Find where the given text appears and provide that cell's center as (x, y) coordinate. 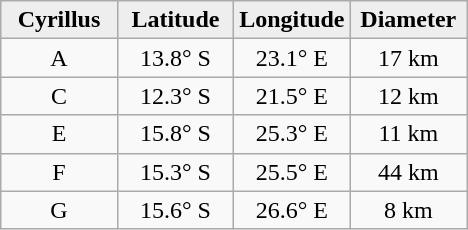
25.3° E (292, 134)
21.5° E (292, 96)
8 km (408, 210)
17 km (408, 58)
15.8° S (175, 134)
23.1° E (292, 58)
15.6° S (175, 210)
44 km (408, 172)
C (59, 96)
12.3° S (175, 96)
12 km (408, 96)
A (59, 58)
Diameter (408, 20)
Cyrillus (59, 20)
13.8° S (175, 58)
F (59, 172)
11 km (408, 134)
15.3° S (175, 172)
G (59, 210)
26.6° E (292, 210)
Longitude (292, 20)
Latitude (175, 20)
25.5° E (292, 172)
E (59, 134)
